From the cell containing the given text, extract its center point as (x, y) coordinate. 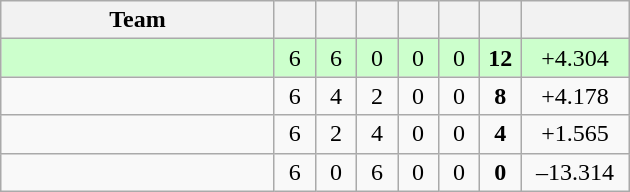
8 (500, 96)
+1.565 (576, 134)
–13.314 (576, 172)
+4.304 (576, 58)
12 (500, 58)
Team (138, 20)
+4.178 (576, 96)
